Determine the [X, Y] coordinate at the center of the cell enclosing the given text.  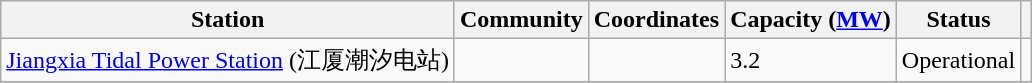
Community [521, 20]
Capacity (MW) [811, 20]
Operational [958, 60]
Jiangxia Tidal Power Station (江厦潮汐电站) [228, 60]
Status [958, 20]
Coordinates [656, 20]
3.2 [811, 60]
Station [228, 20]
